Pinpoint the cell where the given text exists, returning its [X, Y] midpoint coordinate. 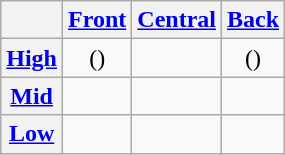
Back [254, 20]
Mid [32, 96]
Front [98, 20]
Central [177, 20]
Low [32, 134]
High [32, 58]
